Output the (X, Y) coordinate of the center of the cell containing the given text.  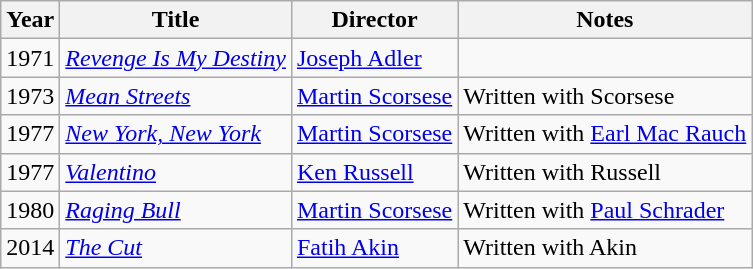
Written with Russell (605, 172)
Written with Earl Mac Rauch (605, 134)
Written with Scorsese (605, 96)
Fatih Akin (374, 248)
Raging Bull (176, 210)
New York, New York (176, 134)
Ken Russell (374, 172)
Written with Paul Schrader (605, 210)
The Cut (176, 248)
Revenge Is My Destiny (176, 58)
Written with Akin (605, 248)
Notes (605, 20)
Year (30, 20)
2014 (30, 248)
Mean Streets (176, 96)
Joseph Adler (374, 58)
1971 (30, 58)
Title (176, 20)
Valentino (176, 172)
1973 (30, 96)
1980 (30, 210)
Director (374, 20)
